Scan for the cell matching the given text and deliver its [X, Y] coordinate at center. 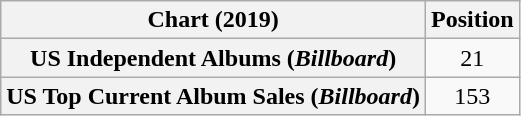
153 [472, 96]
Chart (2019) [214, 20]
US Top Current Album Sales (Billboard) [214, 96]
21 [472, 58]
US Independent Albums (Billboard) [214, 58]
Position [472, 20]
